Determine the [X, Y] coordinate at the center of the cell enclosing the given text.  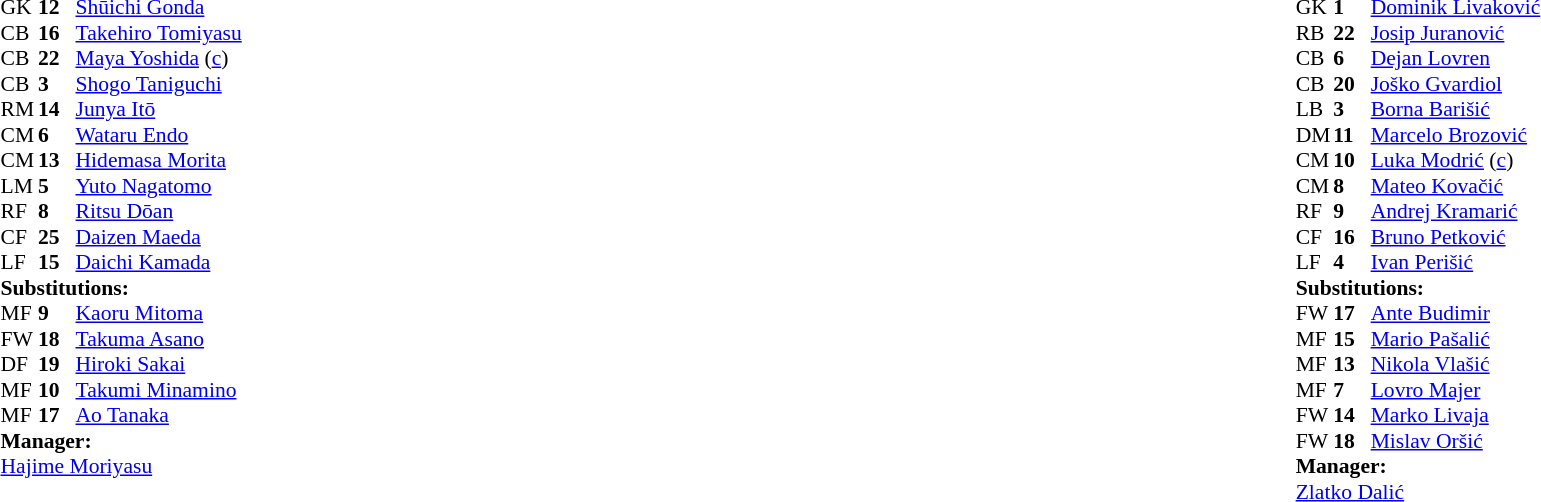
20 [1352, 84]
Shogo Taniguchi [159, 84]
Junya Itō [159, 109]
4 [1352, 263]
RM [19, 109]
Ante Budimir [1456, 313]
Hidemasa Morita [159, 161]
Takuma Asano [159, 339]
Daizen Maeda [159, 237]
Bruno Petković [1456, 237]
Takehiro Tomiyasu [159, 33]
Ao Tanaka [159, 415]
DF [19, 365]
11 [1352, 135]
Andrej Kramarić [1456, 211]
Mateo Kovačić [1456, 186]
19 [57, 365]
Takumi Minamino [159, 390]
25 [57, 237]
Marko Livaja [1456, 415]
Mario Pašalić [1456, 339]
RB [1315, 33]
Yuto Nagatomo [159, 186]
Josip Juranović [1456, 33]
Borna Barišić [1456, 109]
Nikola Vlašić [1456, 365]
DM [1315, 135]
Dejan Lovren [1456, 59]
Hajime Moriyasu [120, 467]
Lovro Majer [1456, 390]
Ivan Perišić [1456, 263]
Joško Gvardiol [1456, 84]
Luka Modrić (c) [1456, 161]
Marcelo Brozović [1456, 135]
Kaoru Mitoma [159, 313]
5 [57, 186]
Maya Yoshida (c) [159, 59]
Wataru Endo [159, 135]
LB [1315, 109]
Hiroki Sakai [159, 365]
Daichi Kamada [159, 263]
Ritsu Dōan [159, 211]
7 [1352, 390]
Mislav Oršić [1456, 441]
LM [19, 186]
